Capture the cell that displays the provided text and extract its [X, Y] central coordinate. 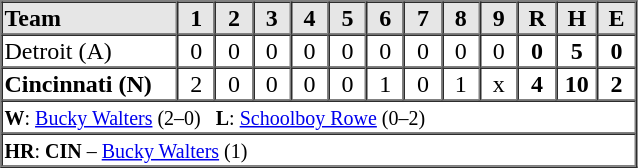
Detroit (A) [90, 50]
7 [423, 18]
H [577, 18]
E [616, 18]
8 [461, 18]
3 [272, 18]
W: Bucky Walters (2–0) L: Schoolboy Rowe (0–2) [319, 116]
R [538, 18]
9 [499, 18]
10 [577, 84]
Team [90, 18]
x [499, 84]
HR: CIN – Bucky Walters (1) [319, 150]
Cincinnati (N) [90, 84]
6 [385, 18]
